Pinpoint the cell where the given text exists, returning its (X, Y) midpoint coordinate. 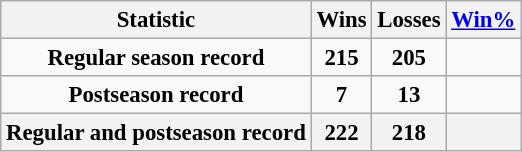
Postseason record (156, 95)
7 (342, 95)
205 (409, 58)
215 (342, 58)
218 (409, 133)
Regular season record (156, 58)
Wins (342, 20)
Losses (409, 20)
Statistic (156, 20)
Win% (484, 20)
222 (342, 133)
13 (409, 95)
Regular and postseason record (156, 133)
